Pinpoint the cell where the given text exists, returning its (x, y) midpoint coordinate. 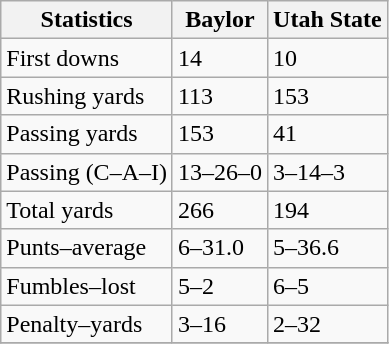
Passing yards (87, 134)
3–14–3 (328, 172)
6–31.0 (220, 248)
Passing (C–A–I) (87, 172)
Utah State (328, 20)
14 (220, 58)
5–2 (220, 286)
2–32 (328, 324)
5–36.6 (328, 248)
Baylor (220, 20)
113 (220, 96)
10 (328, 58)
Fumbles–lost (87, 286)
3–16 (220, 324)
First downs (87, 58)
Total yards (87, 210)
Rushing yards (87, 96)
Penalty–yards (87, 324)
266 (220, 210)
6–5 (328, 286)
Punts–average (87, 248)
41 (328, 134)
194 (328, 210)
Statistics (87, 20)
13–26–0 (220, 172)
